Extract the [x, y] coordinate from the center of the cell holding the provided text.  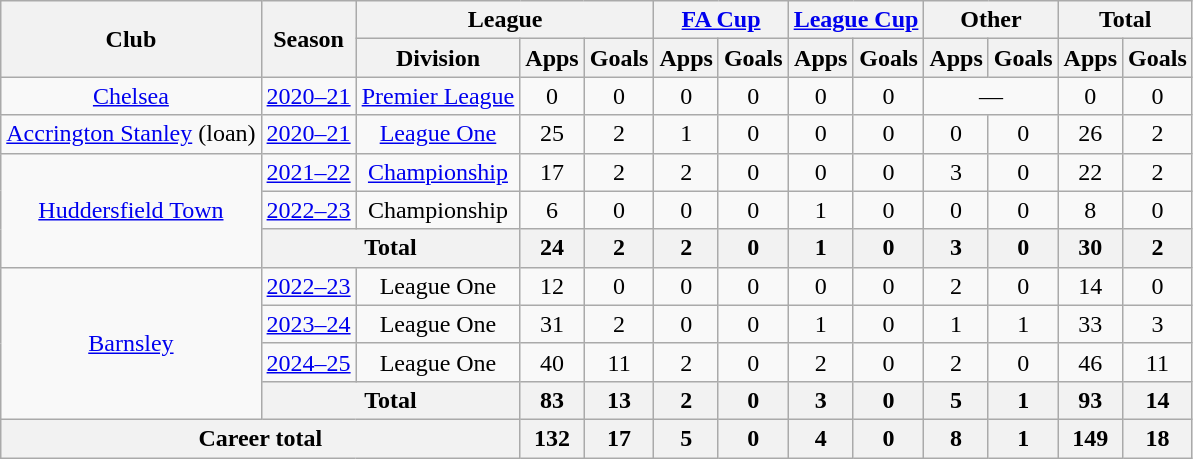
2024–25 [308, 362]
Career total [260, 438]
Barnsley [131, 343]
26 [1090, 134]
30 [1090, 248]
Huddersfield Town [131, 210]
— [991, 96]
Season [308, 39]
League [505, 20]
Other [991, 20]
2023–24 [308, 324]
League Cup [856, 20]
Premier League [438, 96]
83 [552, 400]
12 [552, 286]
2021–22 [308, 172]
46 [1090, 362]
24 [552, 248]
Division [438, 58]
4 [820, 438]
Chelsea [131, 96]
93 [1090, 400]
Accrington Stanley (loan) [131, 134]
31 [552, 324]
149 [1090, 438]
40 [552, 362]
33 [1090, 324]
13 [619, 400]
18 [1158, 438]
132 [552, 438]
FA Cup [721, 20]
25 [552, 134]
22 [1090, 172]
Club [131, 39]
6 [552, 210]
